Provide the [X, Y] coordinate of the cell's center where the given text is located.  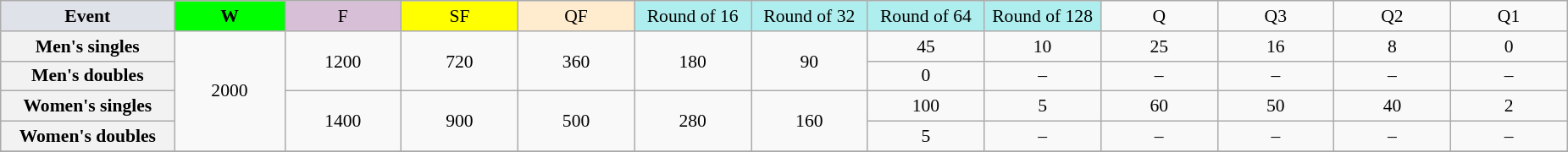
50 [1276, 106]
Round of 128 [1043, 16]
Round of 32 [809, 16]
90 [809, 61]
Q [1159, 16]
SF [460, 16]
Round of 64 [926, 16]
Round of 16 [693, 16]
Women's singles [88, 106]
40 [1393, 106]
16 [1276, 46]
Women's doubles [88, 137]
1200 [343, 61]
60 [1159, 106]
2 [1509, 106]
25 [1159, 46]
Men's doubles [88, 76]
500 [576, 122]
280 [693, 122]
Event [88, 16]
2000 [230, 91]
720 [460, 61]
1400 [343, 122]
Men's singles [88, 46]
900 [460, 122]
160 [809, 122]
Q3 [1276, 16]
Q2 [1393, 16]
100 [926, 106]
W [230, 16]
10 [1043, 46]
360 [576, 61]
8 [1393, 46]
Q1 [1509, 16]
45 [926, 46]
F [343, 16]
QF [576, 16]
180 [693, 61]
